Pinpoint the cell where the given text exists, returning its (X, Y) midpoint coordinate. 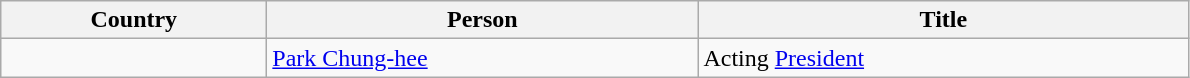
Country (134, 20)
Park Chung-hee (482, 58)
Person (482, 20)
Title (944, 20)
Acting President (944, 58)
